Output the [x, y] coordinate of the center of the cell containing the given text.  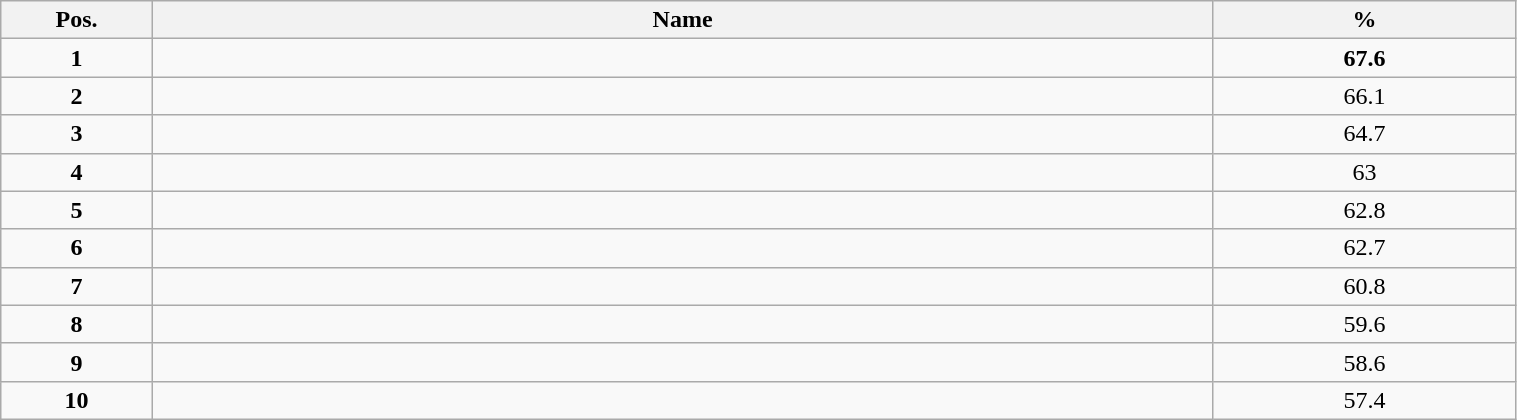
10 [77, 400]
1 [77, 58]
62.7 [1364, 248]
57.4 [1364, 400]
4 [77, 172]
9 [77, 362]
2 [77, 96]
66.1 [1364, 96]
62.8 [1364, 210]
8 [77, 324]
59.6 [1364, 324]
63 [1364, 172]
60.8 [1364, 286]
58.6 [1364, 362]
64.7 [1364, 134]
6 [77, 248]
5 [77, 210]
7 [77, 286]
% [1364, 20]
67.6 [1364, 58]
3 [77, 134]
Name [682, 20]
Pos. [77, 20]
